Pinpoint the cell where the given text exists, returning its [X, Y] midpoint coordinate. 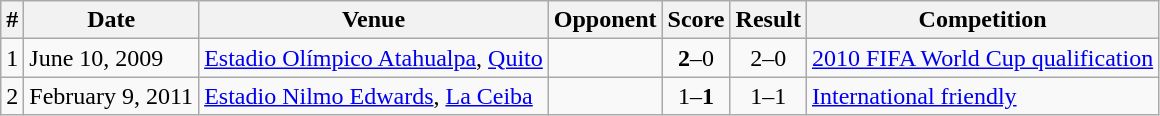
2010 FIFA World Cup qualification [982, 58]
Estadio Nilmo Edwards, La Ceiba [374, 96]
1 [12, 58]
Estadio Olímpico Atahualpa, Quito [374, 58]
Venue [374, 20]
2 [12, 96]
Opponent [605, 20]
June 10, 2009 [112, 58]
February 9, 2011 [112, 96]
Date [112, 20]
# [12, 20]
Score [696, 20]
Result [768, 20]
Competition [982, 20]
International friendly [982, 96]
